Locate the cell with the specified text and output its [X, Y] center coordinate. 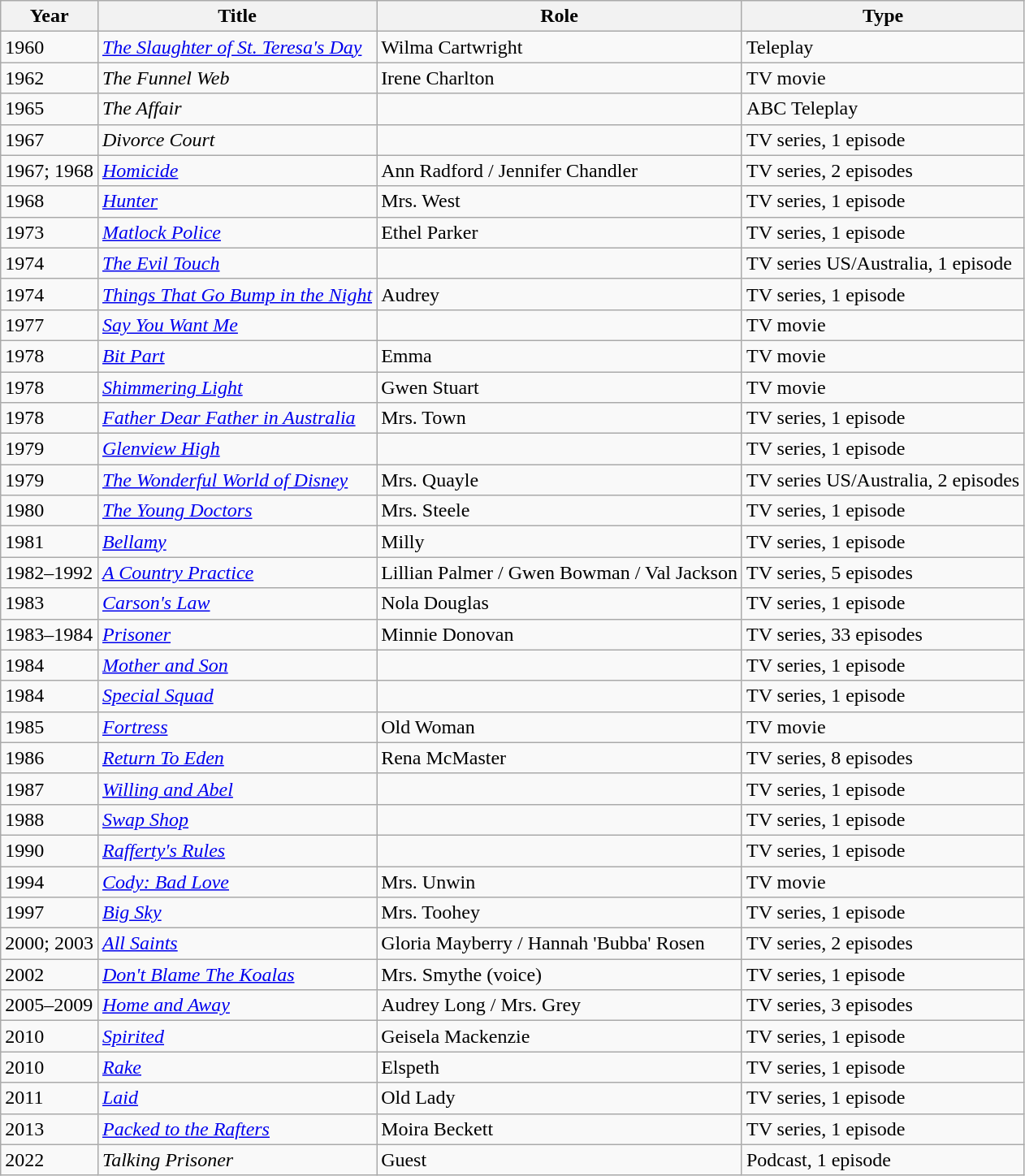
Mrs. West [560, 201]
1981 [50, 542]
Moira Beckett [560, 1129]
TV series US/Australia, 2 episodes [882, 480]
2002 [50, 975]
Ethel Parker [560, 232]
All Saints [237, 944]
1967 [50, 140]
Mrs. Quayle [560, 480]
Hunter [237, 201]
1983–1984 [50, 634]
Podcast, 1 episode [882, 1160]
The Young Doctors [237, 511]
Mrs. Unwin [560, 881]
1965 [50, 109]
Bit Part [237, 356]
1980 [50, 511]
Ann Radford / Jennifer Chandler [560, 171]
Geisela Mackenzie [560, 1036]
The Slaughter of St. Teresa's Day [237, 47]
2000; 2003 [50, 944]
Homicide [237, 171]
Home and Away [237, 1005]
1960 [50, 47]
The Wonderful World of Disney [237, 480]
TV series, 5 episodes [882, 573]
Talking Prisoner [237, 1160]
Mother and Son [237, 665]
Say You Want Me [237, 325]
1962 [50, 78]
The Evil Touch [237, 263]
TV series, 3 episodes [882, 1005]
Things That Go Bump in the Night [237, 294]
Emma [560, 356]
Role [560, 16]
The Funnel Web [237, 78]
1983 [50, 603]
TV series, 33 episodes [882, 634]
1990 [50, 850]
1967; 1968 [50, 171]
Divorce Court [237, 140]
1973 [50, 232]
The Affair [237, 109]
Wilma Cartwright [560, 47]
Prisoner [237, 634]
1968 [50, 201]
2011 [50, 1098]
TV series US/Australia, 1 episode [882, 263]
1988 [50, 819]
TV series, 8 episodes [882, 758]
2005–2009 [50, 1005]
Mrs. Steele [560, 511]
Lillian Palmer / Gwen Bowman / Val Jackson [560, 573]
Rake [237, 1067]
Shimmering Light [237, 387]
1994 [50, 881]
Old Lady [560, 1098]
Laid [237, 1098]
Mrs. Smythe (voice) [560, 975]
Minnie Donovan [560, 634]
1997 [50, 913]
A Country Practice [237, 573]
Packed to the Rafters [237, 1129]
Title [237, 16]
Rafferty's Rules [237, 850]
Swap Shop [237, 819]
Old Woman [560, 727]
Fortress [237, 727]
Nola Douglas [560, 603]
Bellamy [237, 542]
1985 [50, 727]
Don't Blame The Koalas [237, 975]
1987 [50, 789]
Special Squad [237, 696]
Elspeth [560, 1067]
1982–1992 [50, 573]
Willing and Abel [237, 789]
Gloria Mayberry / Hannah 'Bubba' Rosen [560, 944]
Year [50, 16]
2022 [50, 1160]
ABC Teleplay [882, 109]
2013 [50, 1129]
Irene Charlton [560, 78]
Cody: Bad Love [237, 881]
Teleplay [882, 47]
Mrs. Toohey [560, 913]
Milly [560, 542]
Spirited [237, 1036]
Matlock Police [237, 232]
Mrs. Town [560, 418]
1977 [50, 325]
Big Sky [237, 913]
1986 [50, 758]
Type [882, 16]
Gwen Stuart [560, 387]
Guest [560, 1160]
Carson's Law [237, 603]
Return To Eden [237, 758]
Audrey [560, 294]
Audrey Long / Mrs. Grey [560, 1005]
Rena McMaster [560, 758]
Glenview High [237, 449]
Father Dear Father in Australia [237, 418]
